For the text-containing cell, return its midpoint in (x, y) coordinate format. 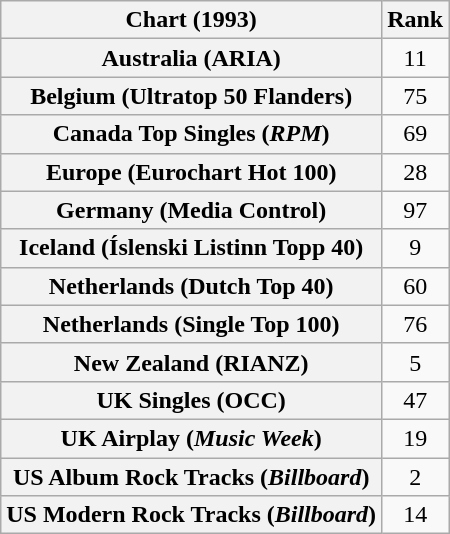
2 (416, 477)
Rank (416, 20)
Chart (1993) (192, 20)
New Zealand (RIANZ) (192, 362)
19 (416, 438)
28 (416, 172)
Belgium (Ultratop 50 Flanders) (192, 96)
76 (416, 324)
47 (416, 400)
Netherlands (Single Top 100) (192, 324)
69 (416, 134)
Europe (Eurochart Hot 100) (192, 172)
14 (416, 515)
Iceland (Íslenski Listinn Topp 40) (192, 248)
US Album Rock Tracks (Billboard) (192, 477)
11 (416, 58)
97 (416, 210)
US Modern Rock Tracks (Billboard) (192, 515)
UK Airplay (Music Week) (192, 438)
Canada Top Singles (RPM) (192, 134)
9 (416, 248)
Netherlands (Dutch Top 40) (192, 286)
60 (416, 286)
5 (416, 362)
75 (416, 96)
Germany (Media Control) (192, 210)
UK Singles (OCC) (192, 400)
Australia (ARIA) (192, 58)
